Search for the cell housing the specified text and yield its (x, y) center coordinate. 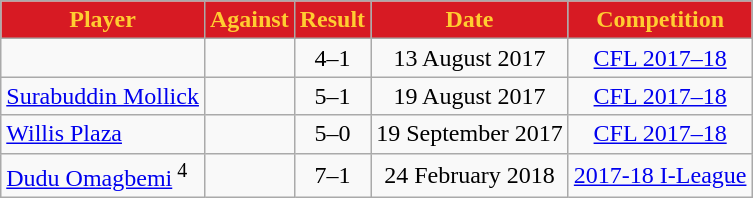
Competition (660, 20)
24 February 2018 (470, 176)
Against (249, 20)
7–1 (332, 176)
Player (103, 20)
5–1 (332, 96)
Dudu Omagbemi 4 (103, 176)
2017-18 I-League (660, 176)
4–1 (332, 58)
Surabuddin Mollick (103, 96)
Result (332, 20)
5–0 (332, 134)
13 August 2017 (470, 58)
19 August 2017 (470, 96)
Date (470, 20)
Willis Plaza (103, 134)
19 September 2017 (470, 134)
